Pinpoint the cell where the given text exists, returning its (X, Y) midpoint coordinate. 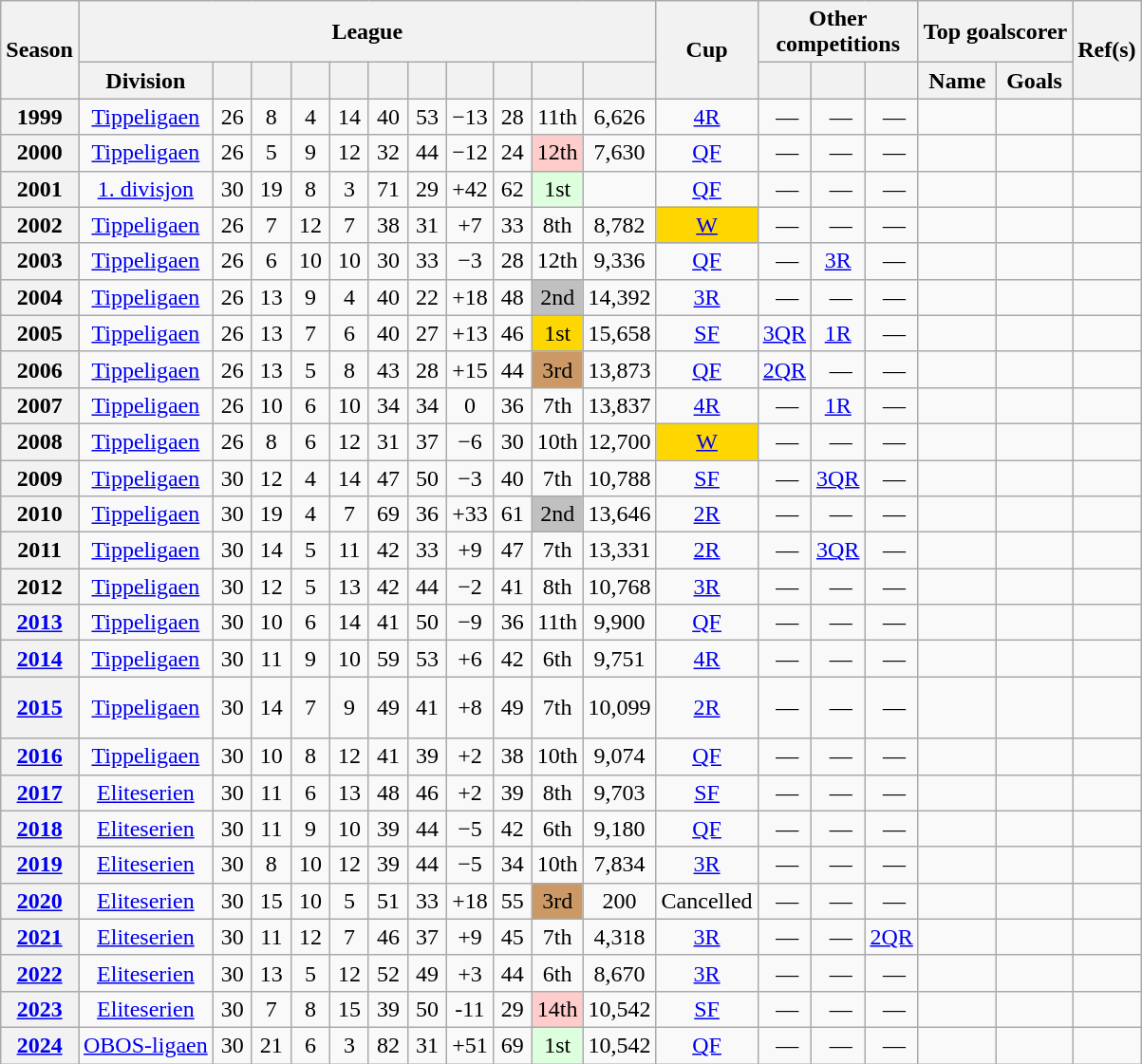
51 (387, 901)
2005 (40, 333)
2012 (40, 587)
1. divisjon (145, 189)
52 (387, 973)
82 (387, 1045)
+6 (471, 659)
+15 (471, 369)
71 (387, 189)
2014 (40, 659)
10,788 (619, 477)
−13 (471, 117)
+7 (471, 225)
6,626 (619, 117)
2009 (40, 477)
Top goalscorer (995, 32)
2006 (40, 369)
9,703 (619, 793)
League (366, 32)
Goals (1034, 81)
+13 (471, 333)
2016 (40, 756)
+42 (471, 189)
13,873 (619, 369)
2001 (40, 189)
2024 (40, 1045)
9,074 (619, 756)
2011 (40, 551)
2008 (40, 441)
−9 (471, 623)
2010 (40, 514)
14,392 (619, 297)
200 (619, 901)
9,751 (619, 659)
2022 (40, 973)
9,336 (619, 261)
62 (513, 189)
Name (957, 81)
2018 (40, 829)
+8 (471, 708)
21 (271, 1045)
14th (557, 1009)
12,700 (619, 441)
2019 (40, 865)
Ref(s) (1107, 49)
15,658 (619, 333)
8,782 (619, 225)
7,630 (619, 153)
0 (471, 405)
32 (387, 153)
61 (513, 514)
2017 (40, 793)
13,837 (619, 405)
2013 (40, 623)
8,670 (619, 973)
2020 (40, 901)
Season (40, 49)
−2 (471, 587)
−12 (471, 153)
13,646 (619, 514)
2015 (40, 708)
Cup (706, 49)
13,331 (619, 551)
+33 (471, 514)
2002 (40, 225)
43 (387, 369)
-11 (471, 1009)
9,900 (619, 623)
2003 (40, 261)
Cancelled (706, 901)
55 (513, 901)
24 (513, 153)
1999 (40, 117)
59 (387, 659)
Division (145, 81)
2007 (40, 405)
OBOS-ligaen (145, 1045)
−6 (471, 441)
27 (427, 333)
2023 (40, 1009)
22 (427, 297)
2000 (40, 153)
+3 (471, 973)
+51 (471, 1045)
2004 (40, 297)
10,768 (619, 587)
4,318 (619, 937)
7,834 (619, 865)
9,180 (619, 829)
45 (513, 937)
2021 (40, 937)
Other competitions (837, 32)
10,099 (619, 708)
